Provide the [x, y] coordinate of the cell's center where the given text is located.  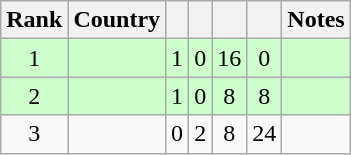
24 [264, 134]
Notes [316, 20]
Country [117, 20]
3 [34, 134]
16 [230, 58]
Rank [34, 20]
